For the text-containing cell, return its midpoint in [x, y] coordinate format. 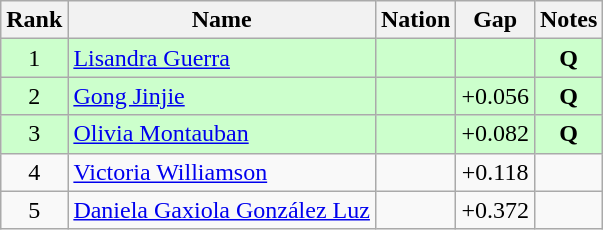
Notes [568, 20]
Gong Jinjie [222, 96]
Olivia Montauban [222, 134]
1 [34, 58]
Lisandra Guerra [222, 58]
4 [34, 172]
5 [34, 210]
2 [34, 96]
3 [34, 134]
Daniela Gaxiola González Luz [222, 210]
Nation [415, 20]
+0.082 [496, 134]
+0.118 [496, 172]
Name [222, 20]
Rank [34, 20]
+0.056 [496, 96]
Victoria Williamson [222, 172]
+0.372 [496, 210]
Gap [496, 20]
